Search for the cell housing the specified text and yield its (x, y) center coordinate. 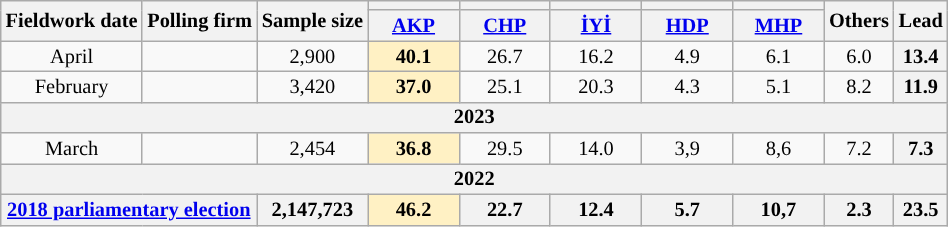
46.2 (414, 210)
Fieldwork date (72, 20)
14.0 (596, 148)
7.2 (859, 148)
3,420 (312, 86)
29.5 (504, 148)
MHP (778, 26)
2,147,723 (312, 210)
2,454 (312, 148)
3,9 (688, 148)
13.4 (921, 56)
36.8 (414, 148)
Lead (921, 20)
8,6 (778, 148)
CHP (504, 26)
5.1 (778, 86)
2,900 (312, 56)
6.1 (778, 56)
HDP (688, 26)
2018 parliamentary election (129, 210)
8.2 (859, 86)
22.7 (504, 210)
4.3 (688, 86)
10,7 (778, 210)
March (72, 148)
2022 (474, 178)
20.3 (596, 86)
5.7 (688, 210)
12.4 (596, 210)
AKP (414, 26)
7.3 (921, 148)
April (72, 56)
Others (859, 20)
16.2 (596, 56)
23.5 (921, 210)
2.3 (859, 210)
February (72, 86)
11.9 (921, 86)
37.0 (414, 86)
Polling firm (199, 20)
6.0 (859, 56)
26.7 (504, 56)
40.1 (414, 56)
4.9 (688, 56)
25.1 (504, 86)
2023 (474, 118)
Sample size (312, 20)
İYİ (596, 26)
